Pinpoint the cell where the given text exists, returning its [x, y] midpoint coordinate. 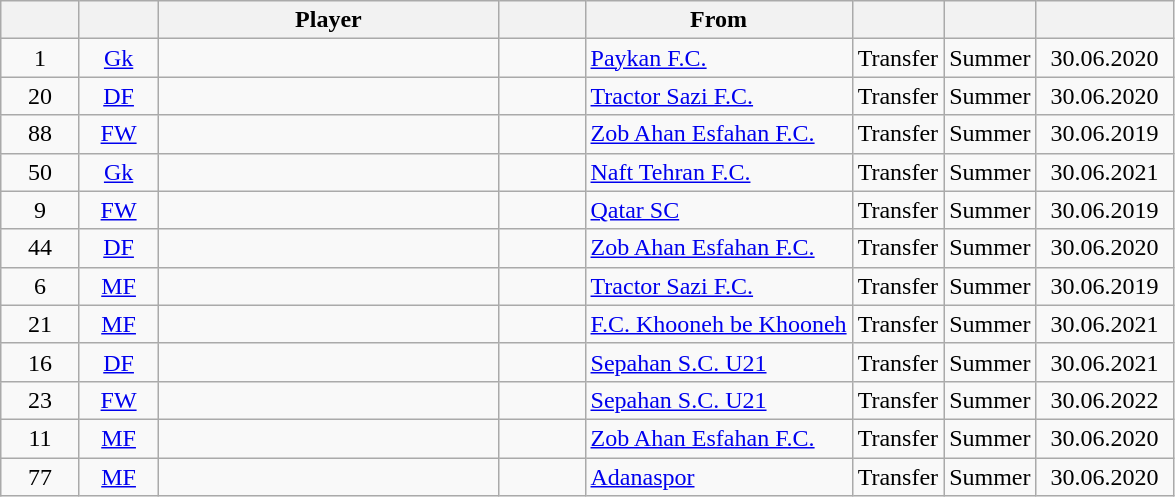
21 [40, 324]
50 [40, 172]
77 [40, 477]
20 [40, 96]
Naft Tehran F.C. [718, 172]
Qatar SC [718, 210]
44 [40, 248]
16 [40, 362]
From [718, 20]
30.06.2022 [1104, 400]
Adanaspor [718, 477]
23 [40, 400]
6 [40, 286]
F.C. Khooneh be Khooneh [718, 324]
9 [40, 210]
Player [328, 20]
1 [40, 58]
88 [40, 134]
Paykan F.C. [718, 58]
11 [40, 438]
